For the text-containing cell, return its midpoint in (X, Y) coordinate format. 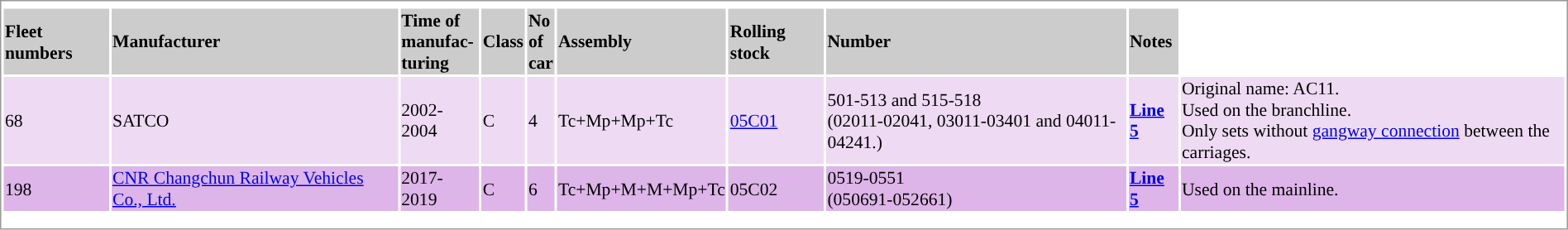
No of car (541, 41)
6 (541, 189)
05C02 (776, 189)
Rolling stock (776, 41)
Manufacturer (255, 41)
Fleet numbers (56, 41)
501-513 and 515-518(02011-02041, 03011-03401 and 04011-04241.) (976, 121)
CNR Changchun Railway Vehicles Co., Ltd. (255, 189)
2017-2019 (440, 189)
SATCO (255, 121)
Assembly (642, 41)
198 (56, 189)
Time of manufac-turing (440, 41)
Class (503, 41)
Tc+Mp+Mp+Tc (642, 121)
Tc+Mp+M+M+Mp+Tc (642, 189)
68 (56, 121)
Notes (1153, 41)
Number (976, 41)
0519-0551(050691-052661) (976, 189)
Used on the mainline. (1373, 189)
2002-2004 (440, 121)
4 (541, 121)
05C01 (776, 121)
Original name: AC11.Used on the branchline.Only sets without gangway connection between the carriages. (1373, 121)
